Capture the cell that displays the provided text and extract its [X, Y] central coordinate. 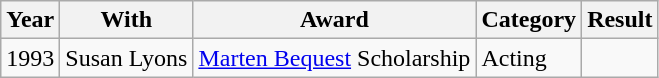
1993 [30, 58]
Year [30, 20]
Acting [529, 58]
Category [529, 20]
Award [334, 20]
Result [620, 20]
Marten Bequest Scholarship [334, 58]
With [126, 20]
Susan Lyons [126, 58]
